Identify which cell holds the provided text, then report its (X, Y) central coordinate. 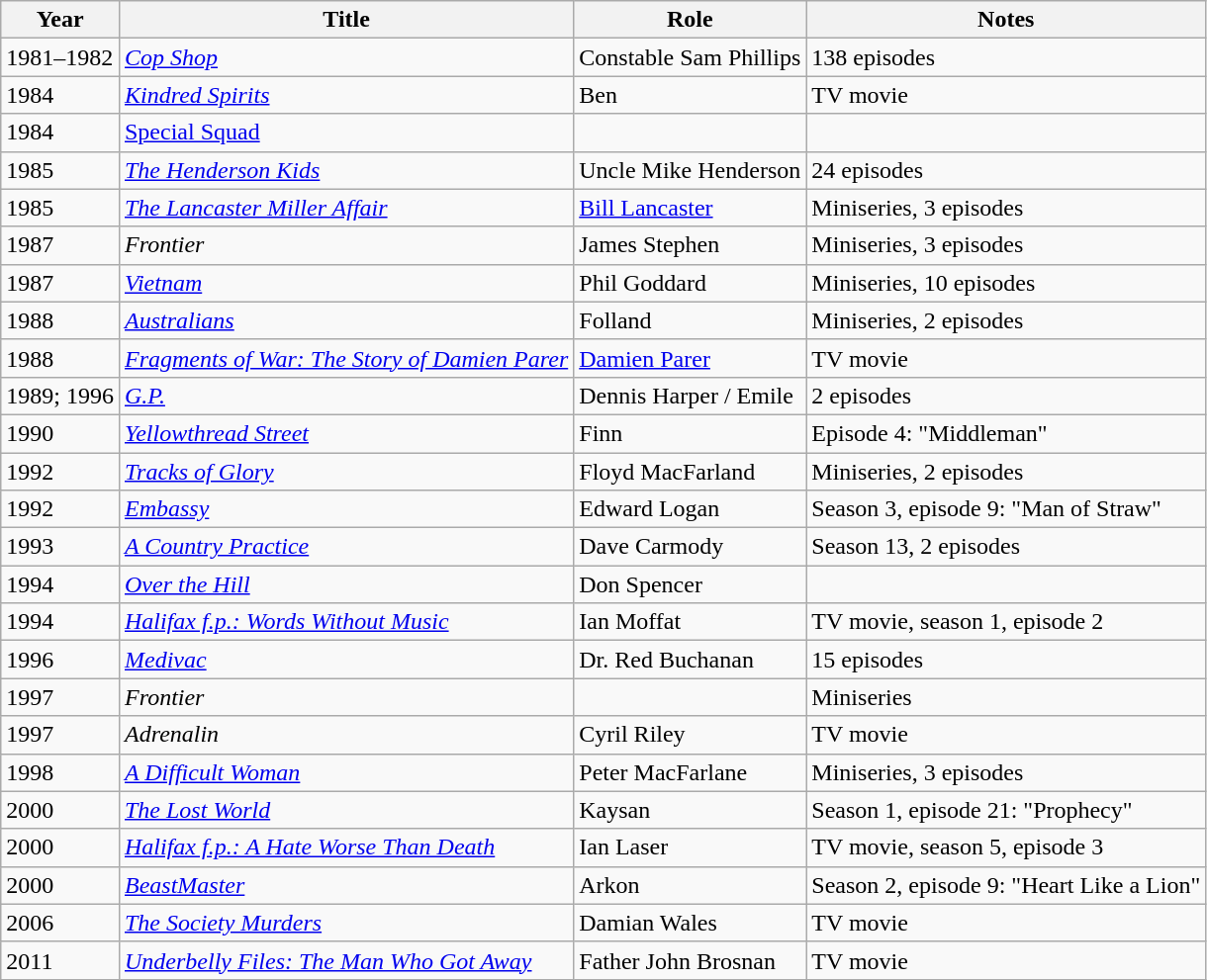
138 episodes (1006, 57)
Finn (691, 433)
Fragments of War: The Story of Damien Parer (346, 358)
Floyd MacFarland (691, 472)
Season 1, episode 21: "Prophecy" (1006, 810)
Constable Sam Phillips (691, 57)
The Lancaster Miller Affair (346, 208)
A Difficult Woman (346, 772)
Notes (1006, 20)
Halifax f.p.: A Hate Worse Than Death (346, 847)
James Stephen (691, 245)
2 episodes (1006, 396)
The Society Murders (346, 923)
Cop Shop (346, 57)
Embassy (346, 509)
Dennis Harper / Emile (691, 396)
G.P. (346, 396)
Miniseries, 10 episodes (1006, 283)
Damien Parer (691, 358)
1989; 1996 (60, 396)
Phil Goddard (691, 283)
2006 (60, 923)
Uncle Mike Henderson (691, 170)
Peter MacFarlane (691, 772)
Arkon (691, 885)
TV movie, season 5, episode 3 (1006, 847)
Dr. Red Buchanan (691, 660)
Australians (346, 320)
The Lost World (346, 810)
Year (60, 20)
Father John Brosnan (691, 960)
15 episodes (1006, 660)
1996 (60, 660)
Over the Hill (346, 584)
Special Squad (346, 133)
Role (691, 20)
24 episodes (1006, 170)
Folland (691, 320)
Ian Moffat (691, 622)
Season 13, 2 episodes (1006, 547)
Kaysan (691, 810)
Edward Logan (691, 509)
Vietnam (346, 283)
1998 (60, 772)
Damian Wales (691, 923)
1981–1982 (60, 57)
Ben (691, 95)
Miniseries (1006, 697)
Halifax f.p.: Words Without Music (346, 622)
Season 3, episode 9: "Man of Straw" (1006, 509)
Episode 4: "Middleman" (1006, 433)
Bill Lancaster (691, 208)
TV movie, season 1, episode 2 (1006, 622)
1993 (60, 547)
2011 (60, 960)
Don Spencer (691, 584)
Medivac (346, 660)
Tracks of Glory (346, 472)
The Henderson Kids (346, 170)
BeastMaster (346, 885)
Kindred Spirits (346, 95)
1990 (60, 433)
Yellowthread Street (346, 433)
A Country Practice (346, 547)
Underbelly Files: The Man Who Got Away (346, 960)
Season 2, episode 9: "Heart Like a Lion" (1006, 885)
Adrenalin (346, 735)
Title (346, 20)
Ian Laser (691, 847)
Dave Carmody (691, 547)
Cyril Riley (691, 735)
